Extract the (x, y) coordinate from the center of the cell holding the provided text.  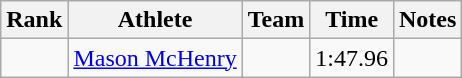
1:47.96 (352, 58)
Rank (34, 20)
Notes (427, 20)
Mason McHenry (155, 58)
Athlete (155, 20)
Team (276, 20)
Time (352, 20)
